Extract the (x, y) coordinate from the center of the cell holding the provided text.  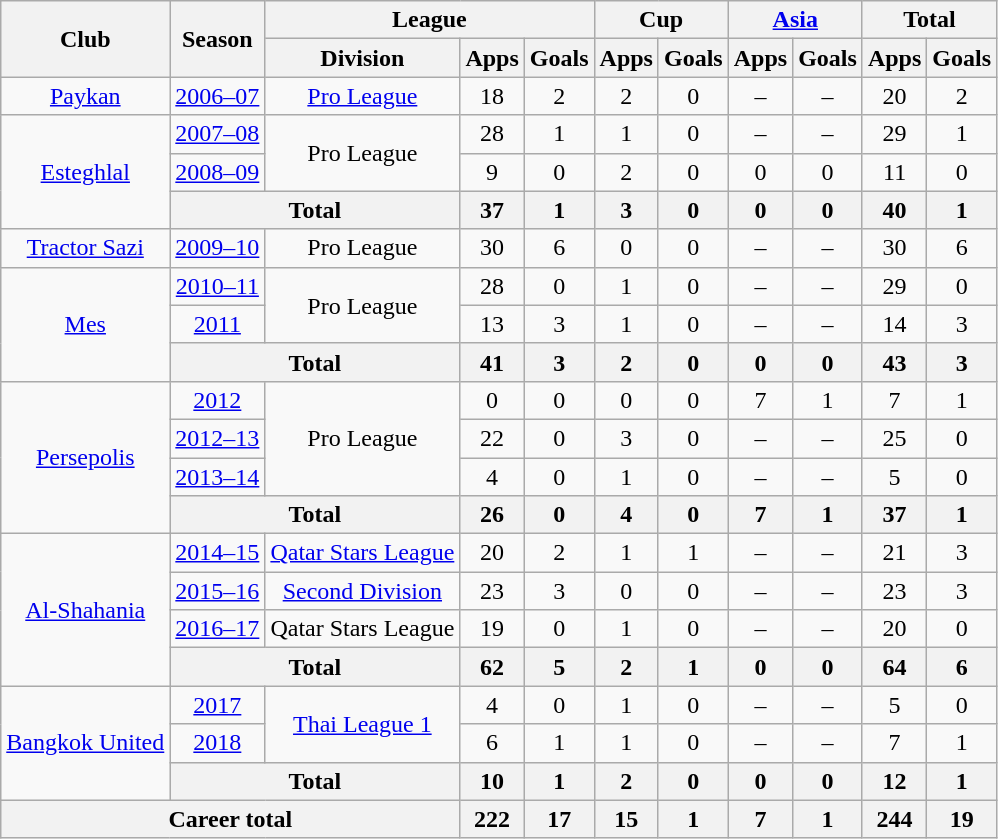
2015–16 (218, 591)
17 (559, 819)
62 (492, 667)
2017 (218, 705)
Asia (795, 20)
2009–10 (218, 248)
Esteghlal (86, 172)
Club (86, 39)
Persepolis (86, 457)
26 (492, 515)
2007–08 (218, 134)
League (430, 20)
Tractor Sazi (86, 248)
244 (894, 819)
2011 (218, 324)
Cup (661, 20)
2014–15 (218, 553)
Al-Shahania (86, 610)
21 (894, 553)
15 (626, 819)
2016–17 (218, 629)
14 (894, 324)
Second Division (362, 591)
Bangkok United (86, 743)
40 (894, 210)
Division (362, 58)
41 (492, 362)
Paykan (86, 96)
2018 (218, 743)
22 (492, 438)
13 (492, 324)
10 (492, 781)
2012–13 (218, 438)
64 (894, 667)
18 (492, 96)
2008–09 (218, 172)
Season (218, 39)
2013–14 (218, 477)
9 (492, 172)
43 (894, 362)
2010–11 (218, 286)
2006–07 (218, 96)
222 (492, 819)
Mes (86, 324)
Thai League 1 (362, 724)
25 (894, 438)
11 (894, 172)
Career total (230, 819)
12 (894, 781)
2012 (218, 400)
